Find where the given text appears and provide that cell's center as [X, Y] coordinate. 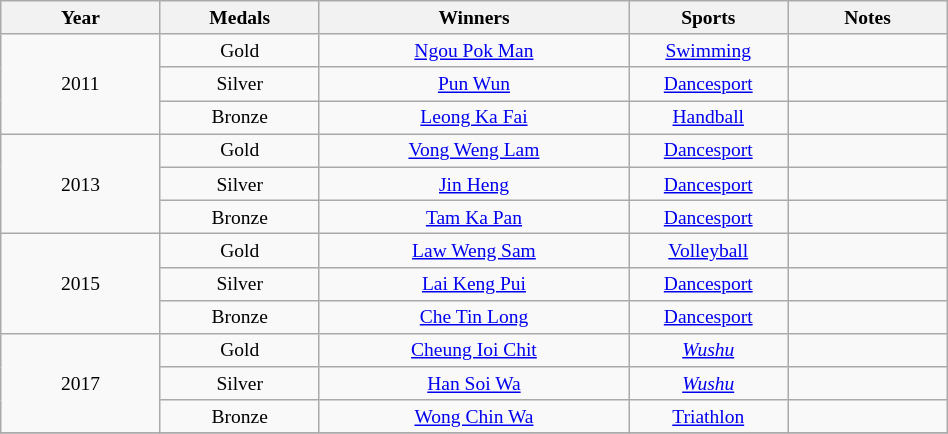
Lai Keng Pui [474, 284]
Medals [240, 18]
Handball [708, 118]
Pun Wun [474, 84]
Che Tin Long [474, 316]
Leong Ka Fai [474, 118]
Sports [708, 18]
2015 [80, 284]
Law Weng Sam [474, 250]
Winners [474, 18]
Vong Weng Lam [474, 150]
Notes [868, 18]
Volleyball [708, 250]
Tam Ka Pan [474, 216]
Cheung Ioi Chit [474, 350]
Wong Chin Wa [474, 416]
2017 [80, 384]
Swimming [708, 50]
Han Soi Wa [474, 384]
Ngou Pok Man [474, 50]
2011 [80, 84]
2013 [80, 184]
Triathlon [708, 416]
Year [80, 18]
Jin Heng [474, 184]
